Search for the cell housing the specified text and yield its [x, y] center coordinate. 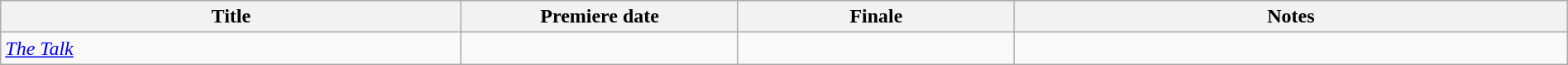
Finale [876, 17]
Title [232, 17]
The Talk [232, 48]
Premiere date [600, 17]
Notes [1292, 17]
